Return the (X, Y) coordinate for the center point of the cell that contains the specified text.  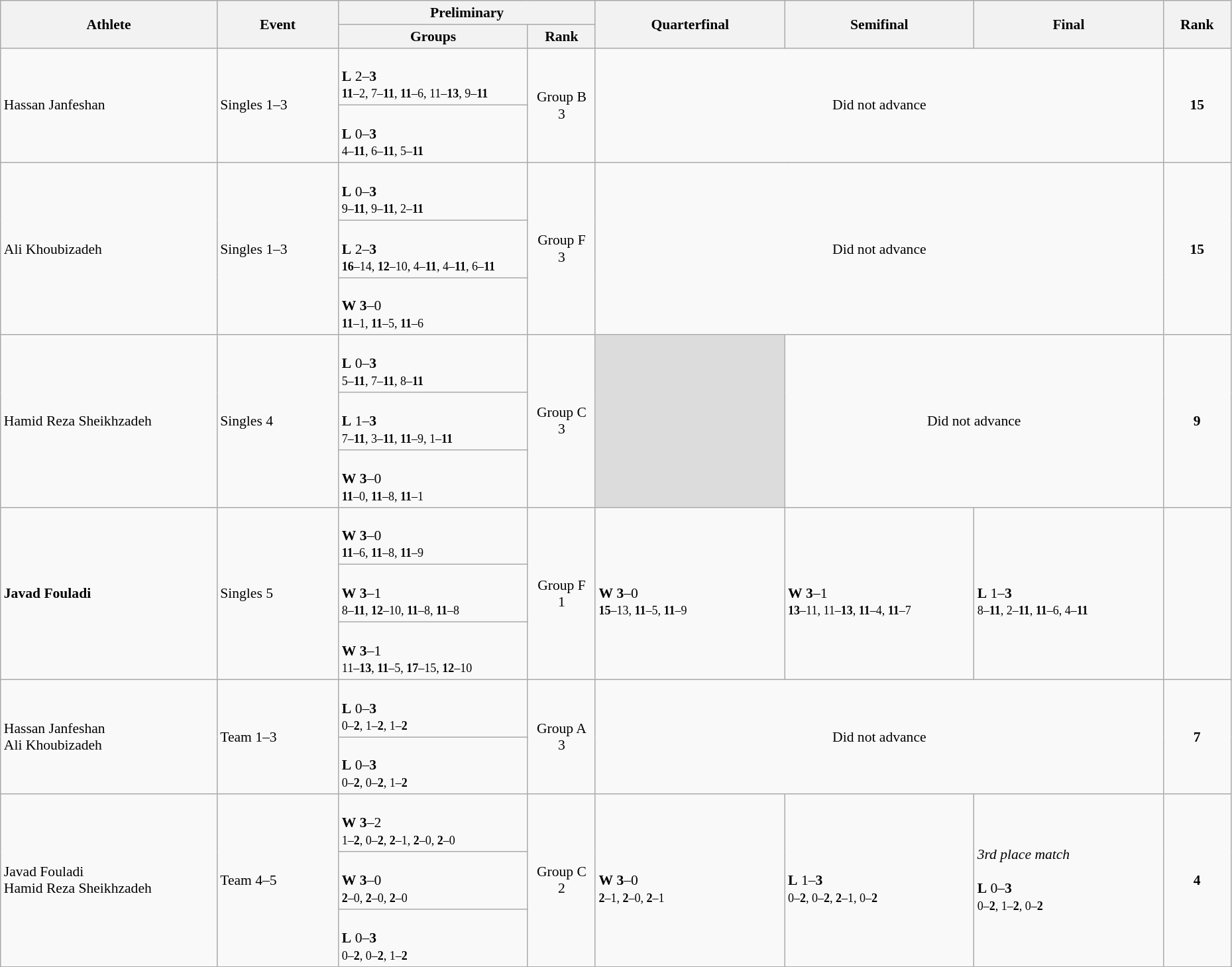
Team 4–5 (278, 881)
L 2–316–14, 12–10, 4–11, 4–11, 6–11 (433, 249)
W 3–111–13, 11–5, 17–15, 12–10 (433, 651)
Preliminary (467, 13)
Team 1–3 (278, 737)
9 (1197, 422)
Javad FouladiHamid Reza Sheikhzadeh (109, 881)
Singles 4 (278, 422)
L 0–34–11, 6–11, 5–11 (433, 134)
Quarterfinal (690, 24)
Singles 5 (278, 593)
Hamid Reza Sheikhzadeh (109, 422)
Group F3 (561, 249)
Group F1 (561, 593)
3rd place matchL 0–30–2, 1–2, 0–2 (1069, 881)
W 3–011–0, 11–8, 11–1 (433, 479)
Final (1069, 24)
Semifinal (879, 24)
W 3–02–0, 2–0, 2–0 (433, 880)
Hassan JanfeshanAli Khoubizadeh (109, 737)
L 0–30–2, 1–2, 1–2 (433, 708)
W 3–21–2, 0–2, 2–1, 2–0, 2–0 (433, 823)
Athlete (109, 24)
Javad Fouladi (109, 593)
L 0–35–11, 7–11, 8–11 (433, 365)
L 1–37–11, 3–11, 11–9, 1–11 (433, 422)
Group B3 (561, 105)
W 3–011–1, 11–5, 11–6 (433, 306)
7 (1197, 737)
Group C3 (561, 422)
L 2–311–2, 7–11, 11–6, 11–13, 9–11 (433, 77)
Group C2 (561, 881)
4 (1197, 881)
L 1–30–2, 0–2, 2–1, 0–2 (879, 881)
L 0–39–11, 9–11, 2–11 (433, 192)
Group A3 (561, 737)
Ali Khoubizadeh (109, 249)
W 3–011–6, 11–8, 11–9 (433, 536)
W 3–18–11, 12–10, 11–8, 11–8 (433, 594)
W 3–113–11, 11–13, 11–4, 11–7 (879, 593)
Groups (433, 36)
Hassan Janfeshan (109, 105)
Event (278, 24)
W 3–02–1, 2–0, 2–1 (690, 881)
L 1–38–11, 2–11, 11–6, 4–11 (1069, 593)
W 3–015–13, 11–5, 11–9 (690, 593)
